Provide the (X, Y) coordinate of the cell's center where the given text is located.  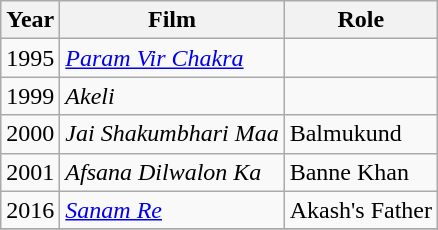
Akeli (172, 96)
Year (30, 20)
Afsana Dilwalon Ka (172, 172)
2001 (30, 172)
Banne Khan (360, 172)
Sanam Re (172, 210)
Akash's Father (360, 210)
1995 (30, 58)
2000 (30, 134)
Jai Shakumbhari Maa (172, 134)
1999 (30, 96)
Film (172, 20)
Balmukund (360, 134)
Param Vir Chakra (172, 58)
2016 (30, 210)
Role (360, 20)
